Detect which cell encompasses the target text, then output its (X, Y) center coordinate. 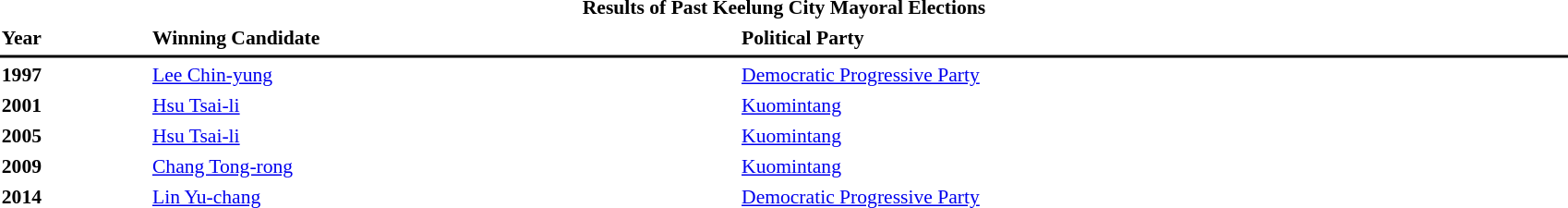
Democratic Progressive Party (1154, 75)
2001 (74, 105)
Lee Chin-yung (443, 75)
Chang Tong-rong (443, 166)
Political Party (1154, 38)
Year (74, 38)
Winning Candidate (443, 38)
2009 (74, 166)
2005 (74, 136)
1997 (74, 75)
